Extract the (x, y) coordinate from the center of the cell holding the provided text.  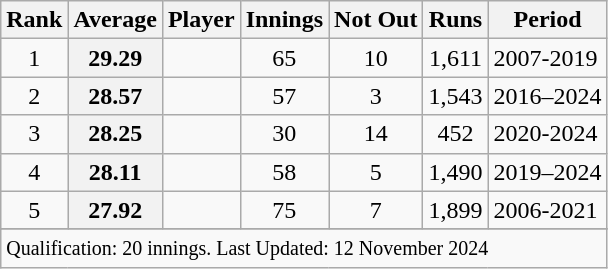
Qualification: 20 innings. Last Updated: 12 November 2024 (304, 248)
29.29 (116, 58)
2006-2021 (548, 210)
2016–2024 (548, 96)
28.25 (116, 134)
1,899 (456, 210)
Runs (456, 20)
1,543 (456, 96)
Not Out (376, 20)
1 (34, 58)
75 (284, 210)
10 (376, 58)
27.92 (116, 210)
57 (284, 96)
2020-2024 (548, 134)
1,611 (456, 58)
14 (376, 134)
Innings (284, 20)
2019–2024 (548, 172)
2007-2019 (548, 58)
4 (34, 172)
28.11 (116, 172)
58 (284, 172)
452 (456, 134)
Average (116, 20)
Period (548, 20)
2 (34, 96)
Rank (34, 20)
7 (376, 210)
30 (284, 134)
65 (284, 58)
Player (201, 20)
28.57 (116, 96)
1,490 (456, 172)
